Scan for the cell matching the given text and deliver its (x, y) coordinate at center. 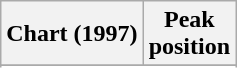
Chart (1997) (72, 34)
Peakposition (189, 34)
